Capture the cell that displays the provided text and extract its (X, Y) central coordinate. 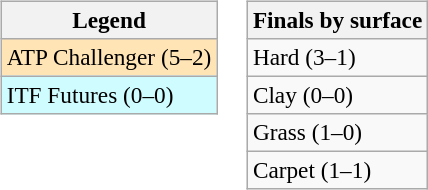
ATP Challenger (5–2) (108, 57)
Hard (3–1) (337, 57)
ITF Futures (0–0) (108, 95)
Carpet (1–1) (337, 171)
Grass (1–0) (337, 133)
Legend (108, 20)
Finals by surface (337, 20)
Clay (0–0) (337, 95)
